Provide the [X, Y] coordinate of the cell's center where the given text is located.  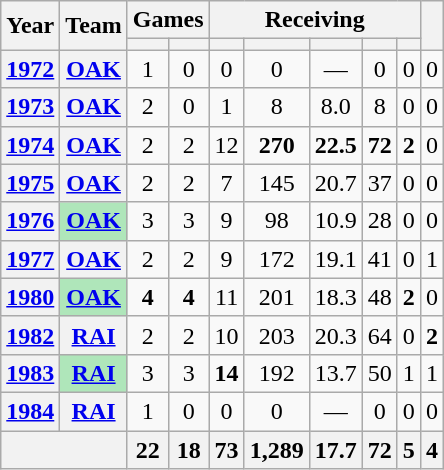
50 [380, 373]
1980 [30, 297]
37 [380, 183]
201 [276, 297]
18 [188, 449]
10 [226, 335]
10.9 [336, 221]
1974 [30, 145]
270 [276, 145]
1972 [30, 69]
64 [380, 335]
1983 [30, 373]
1976 [30, 221]
145 [276, 183]
203 [276, 335]
Games [168, 20]
18.3 [336, 297]
Team [94, 26]
7 [226, 183]
Receiving [314, 20]
48 [380, 297]
28 [380, 221]
20.3 [336, 335]
8.0 [336, 107]
14 [226, 373]
Year [30, 26]
172 [276, 259]
17.7 [336, 449]
41 [380, 259]
98 [276, 221]
192 [276, 373]
73 [226, 449]
12 [226, 145]
11 [226, 297]
5 [408, 449]
22 [148, 449]
1984 [30, 411]
1973 [30, 107]
1975 [30, 183]
13.7 [336, 373]
1977 [30, 259]
1982 [30, 335]
19.1 [336, 259]
22.5 [336, 145]
1,289 [276, 449]
20.7 [336, 183]
